Return the (x, y) coordinate for the center point of the cell that contains the specified text.  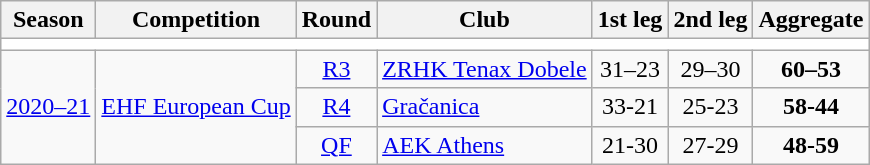
58-44 (811, 107)
R3 (336, 69)
EHF European Cup (196, 107)
2020–21 (48, 107)
21-30 (630, 145)
31–23 (630, 69)
60–53 (811, 69)
AEK Athens (485, 145)
27-29 (710, 145)
29–30 (710, 69)
ZRHK Tenax Dobele (485, 69)
Gračanica (485, 107)
Competition (196, 20)
48-59 (811, 145)
25-23 (710, 107)
QF (336, 145)
2nd leg (710, 20)
R4 (336, 107)
Club (485, 20)
Season (48, 20)
33-21 (630, 107)
1st leg (630, 20)
Round (336, 20)
Aggregate (811, 20)
